Find where the given text appears and provide that cell's center as (x, y) coordinate. 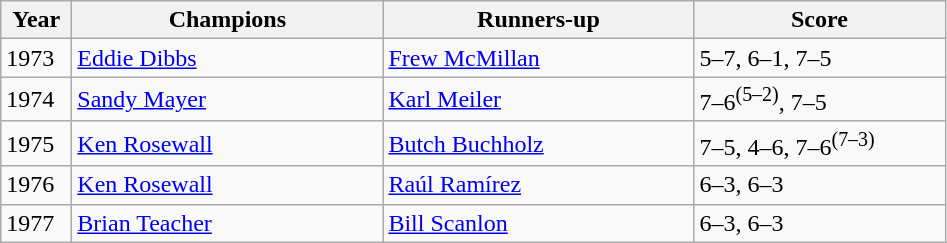
1973 (36, 58)
Karl Meiler (538, 100)
Bill Scanlon (538, 223)
Eddie Dibbs (228, 58)
Sandy Mayer (228, 100)
Frew McMillan (538, 58)
Year (36, 20)
7–5, 4–6, 7–6(7–3) (820, 144)
Butch Buchholz (538, 144)
7–6(5–2), 7–5 (820, 100)
1977 (36, 223)
1976 (36, 185)
Raúl Ramírez (538, 185)
Brian Teacher (228, 223)
5–7, 6–1, 7–5 (820, 58)
1974 (36, 100)
Runners-up (538, 20)
Score (820, 20)
1975 (36, 144)
Champions (228, 20)
